Output the [x, y] coordinate of the center of the cell containing the given text.  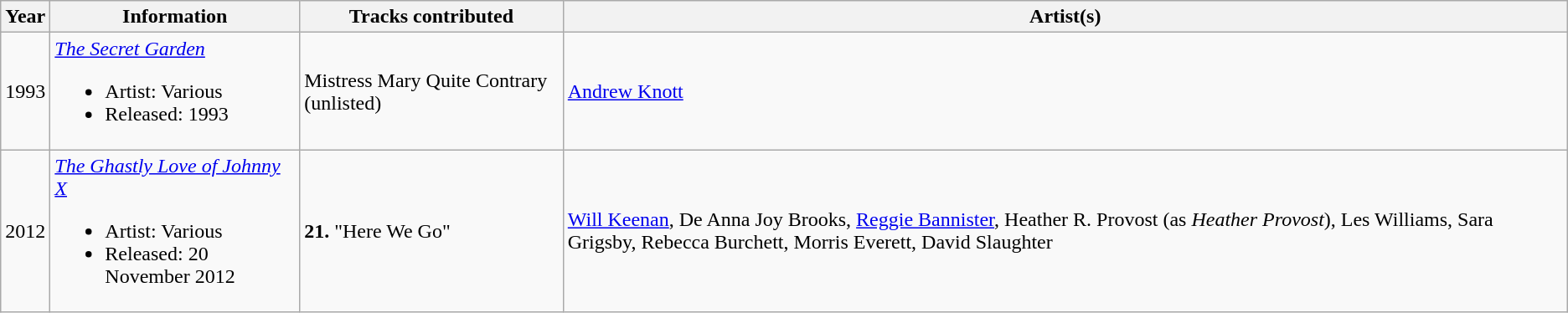
The Secret GardenArtist: VariousReleased: 1993 [175, 91]
Tracks contributed [432, 17]
Year [25, 17]
The Ghastly Love of Johnny XArtist: VariousReleased: 20 November 2012 [175, 231]
Artist(s) [1065, 17]
Information [175, 17]
1993 [25, 91]
Andrew Knott [1065, 91]
21. "Here We Go" [432, 231]
2012 [25, 231]
Mistress Mary Quite Contrary (unlisted) [432, 91]
